Extract the [x, y] coordinate from the center of the cell holding the provided text.  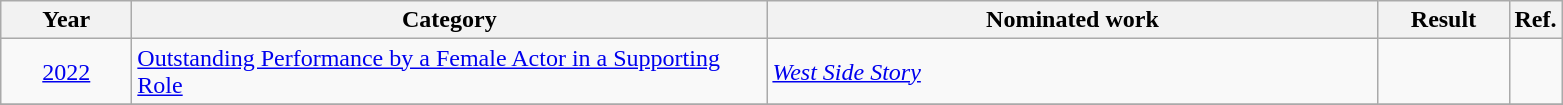
2022 [66, 72]
West Side Story [1072, 72]
Category [450, 20]
Result [1444, 20]
Year [66, 20]
Nominated work [1072, 20]
Outstanding Performance by a Female Actor in a Supporting Role [450, 72]
Ref. [1536, 20]
